Capture the cell that displays the provided text and extract its (x, y) central coordinate. 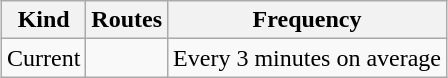
Every 3 minutes on average (308, 58)
Kind (43, 20)
Current (43, 58)
Routes (127, 20)
Frequency (308, 20)
